Extract the [x, y] coordinate from the center of the cell holding the provided text.  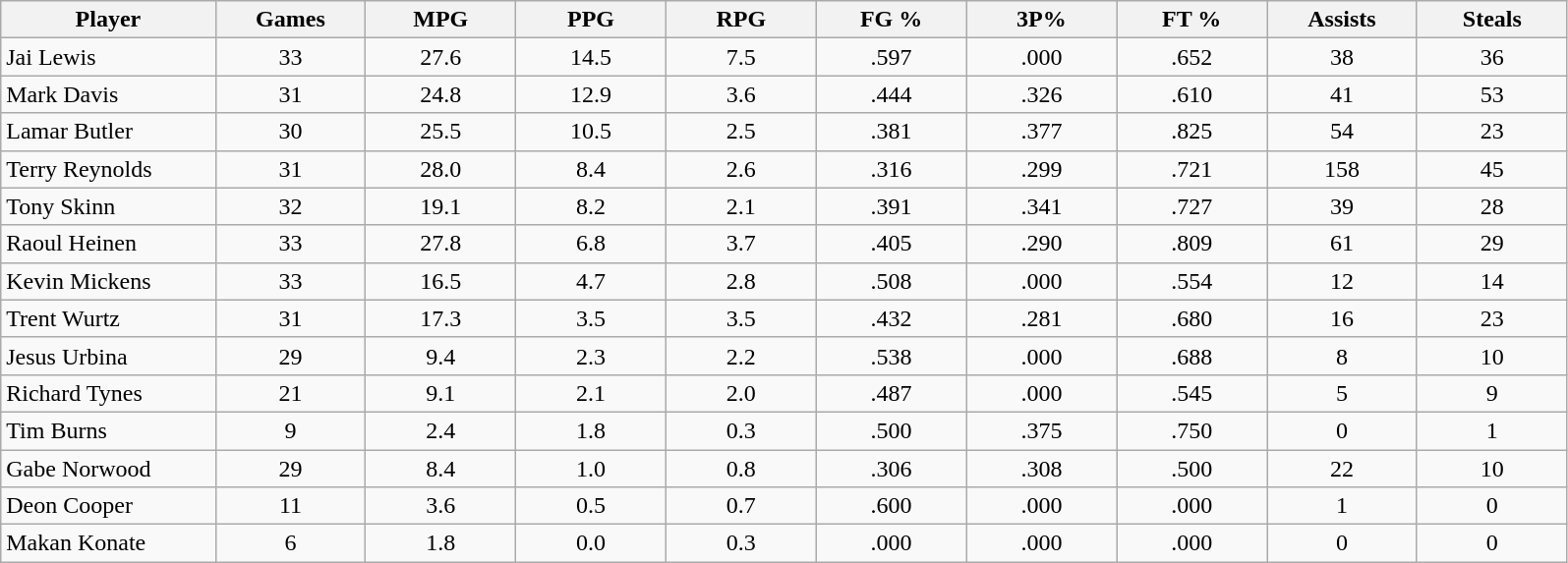
2.8 [741, 281]
.405 [891, 244]
2.6 [741, 169]
45 [1492, 169]
4.7 [592, 281]
2.5 [741, 132]
22 [1343, 469]
.290 [1042, 244]
9.4 [440, 356]
Player [108, 20]
41 [1343, 94]
Games [291, 20]
158 [1343, 169]
RPG [741, 20]
8.2 [592, 206]
39 [1343, 206]
10.5 [592, 132]
.375 [1042, 430]
.727 [1191, 206]
11 [291, 506]
.306 [891, 469]
0.8 [741, 469]
0.7 [741, 506]
.750 [1191, 430]
Mark Davis [108, 94]
.825 [1191, 132]
.554 [1191, 281]
12 [1343, 281]
.600 [891, 506]
.381 [891, 132]
.597 [891, 57]
Terry Reynolds [108, 169]
.326 [1042, 94]
Kevin Mickens [108, 281]
0.0 [592, 543]
PPG [592, 20]
14 [1492, 281]
.652 [1191, 57]
36 [1492, 57]
54 [1343, 132]
25.5 [440, 132]
16.5 [440, 281]
6 [291, 543]
Raoul Heinen [108, 244]
Tony Skinn [108, 206]
Makan Konate [108, 543]
3P% [1042, 20]
6.8 [592, 244]
.721 [1191, 169]
3.7 [741, 244]
Tim Burns [108, 430]
.444 [891, 94]
.680 [1191, 318]
Deon Cooper [108, 506]
2.2 [741, 356]
.281 [1042, 318]
1.0 [592, 469]
Steals [1492, 20]
7.5 [741, 57]
.688 [1191, 356]
Lamar Butler [108, 132]
21 [291, 393]
2.0 [741, 393]
.545 [1191, 393]
2.4 [440, 430]
.487 [891, 393]
Assists [1343, 20]
24.8 [440, 94]
MPG [440, 20]
38 [1343, 57]
.377 [1042, 132]
.809 [1191, 244]
28.0 [440, 169]
.341 [1042, 206]
61 [1343, 244]
Gabe Norwood [108, 469]
9.1 [440, 393]
Richard Tynes [108, 393]
Jai Lewis [108, 57]
.299 [1042, 169]
17.3 [440, 318]
0.5 [592, 506]
.316 [891, 169]
FG % [891, 20]
.432 [891, 318]
.308 [1042, 469]
Trent Wurtz [108, 318]
12.9 [592, 94]
14.5 [592, 57]
53 [1492, 94]
19.1 [440, 206]
5 [1343, 393]
FT % [1191, 20]
.610 [1191, 94]
30 [291, 132]
28 [1492, 206]
8 [1343, 356]
16 [1343, 318]
.508 [891, 281]
.391 [891, 206]
.538 [891, 356]
32 [291, 206]
27.6 [440, 57]
Jesus Urbina [108, 356]
2.3 [592, 356]
27.8 [440, 244]
